Return (X, Y) of the center of cell containing provided text 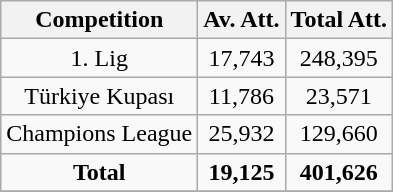
Competition (100, 20)
23,571 (339, 96)
1. Lig (100, 58)
401,626 (339, 172)
Total (100, 172)
17,743 (242, 58)
19,125 (242, 172)
Total Att. (339, 20)
25,932 (242, 134)
Türkiye Kupası (100, 96)
129,660 (339, 134)
Av. Att. (242, 20)
11,786 (242, 96)
248,395 (339, 58)
Champions League (100, 134)
